Provide the [x, y] coordinate of the cell's center where the given text is located.  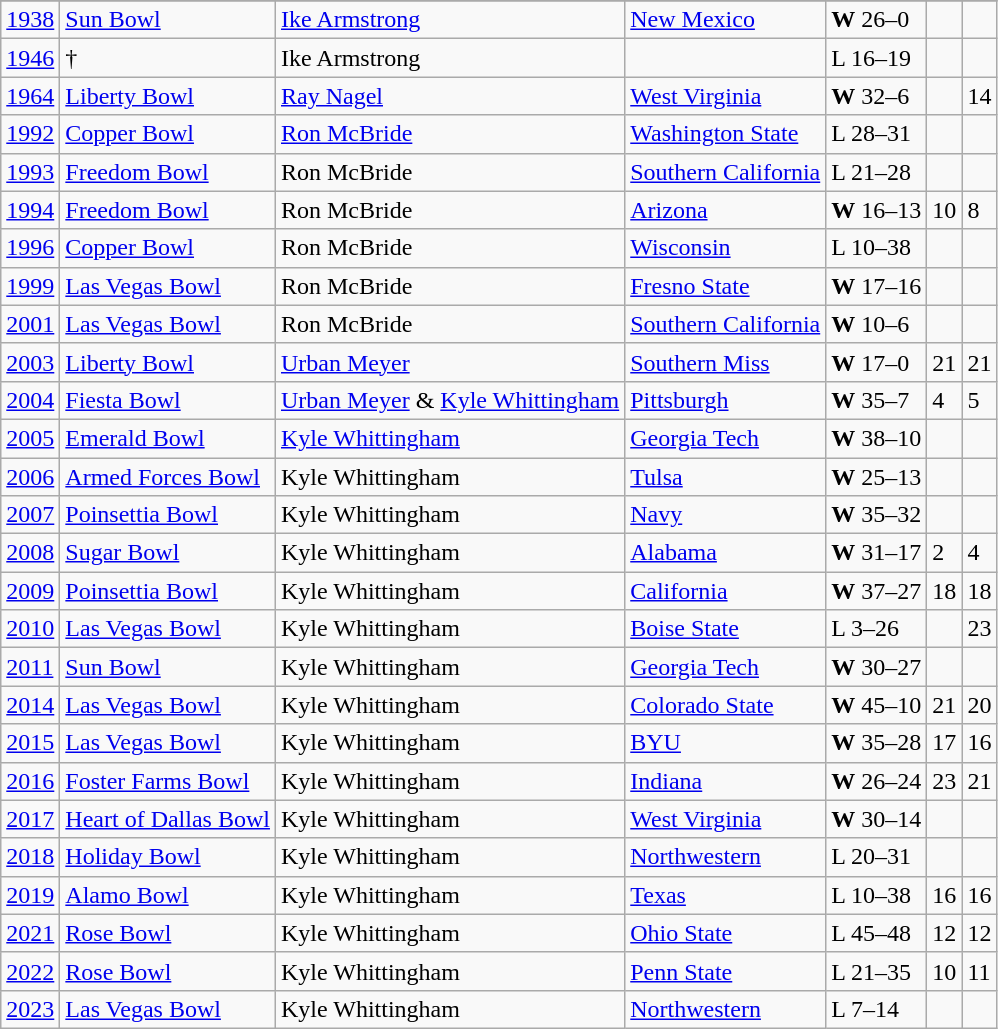
L 45–48 [876, 933]
2018 [30, 857]
Southern Miss [726, 362]
2015 [30, 743]
W 31–17 [876, 553]
Pittsburgh [726, 400]
Arizona [726, 210]
Alamo Bowl [168, 895]
20 [980, 705]
W 38–10 [876, 438]
2008 [30, 553]
L 3–26 [876, 629]
2021 [30, 933]
Emerald Bowl [168, 438]
Wisconsin [726, 248]
2011 [30, 667]
1992 [30, 134]
W 26–24 [876, 781]
2022 [30, 971]
2009 [30, 591]
Holiday Bowl [168, 857]
2014 [30, 705]
W 45–10 [876, 705]
W 16–13 [876, 210]
5 [980, 400]
W 30–27 [876, 667]
2001 [30, 324]
L 7–14 [876, 1009]
Alabama [726, 553]
Sugar Bowl [168, 553]
1999 [30, 286]
Urban Meyer & Kyle Whittingham [450, 400]
W 30–14 [876, 819]
Heart of Dallas Bowl [168, 819]
11 [980, 971]
14 [980, 96]
2010 [30, 629]
2 [944, 553]
Colorado State [726, 705]
L 20–31 [876, 857]
L 21–28 [876, 172]
Navy [726, 515]
W 17–16 [876, 286]
Washington State [726, 134]
1993 [30, 172]
2006 [30, 477]
W 10–6 [876, 324]
L 28–31 [876, 134]
2005 [30, 438]
W 17–0 [876, 362]
Ray Nagel [450, 96]
1996 [30, 248]
W 35–28 [876, 743]
Fiesta Bowl [168, 400]
1946 [30, 58]
Fresno State [726, 286]
Tulsa [726, 477]
Foster Farms Bowl [168, 781]
BYU [726, 743]
Urban Meyer [450, 362]
W 35–7 [876, 400]
2007 [30, 515]
Armed Forces Bowl [168, 477]
California [726, 591]
† [168, 58]
Indiana [726, 781]
W 26–0 [876, 20]
2017 [30, 819]
Texas [726, 895]
1994 [30, 210]
W 37–27 [876, 591]
1964 [30, 96]
2023 [30, 1009]
1938 [30, 20]
2016 [30, 781]
2004 [30, 400]
Penn State [726, 971]
L 16–19 [876, 58]
17 [944, 743]
L 21–35 [876, 971]
New Mexico [726, 20]
W 35–32 [876, 515]
2019 [30, 895]
2003 [30, 362]
W 25–13 [876, 477]
Ohio State [726, 933]
W 32–6 [876, 96]
8 [980, 210]
Boise State [726, 629]
